From the cell containing the given text, extract its center point as [X, Y] coordinate. 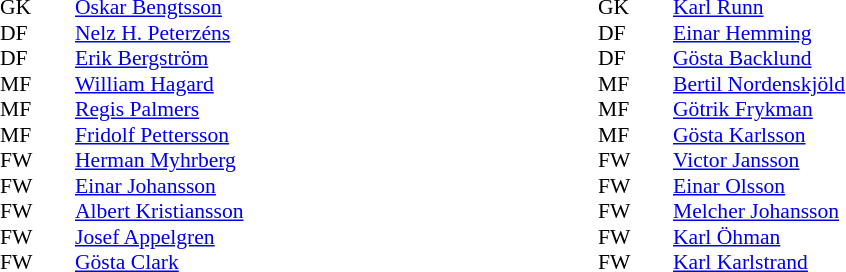
Erik Bergström [159, 59]
Götrik Frykman [759, 109]
Victor Jansson [759, 161]
Karl Öhman [759, 237]
Gösta Karlsson [759, 135]
William Hagard [159, 84]
Josef Appelgren [159, 237]
Einar Hemming [759, 33]
Einar Olsson [759, 186]
Gösta Backlund [759, 59]
Bertil Nordenskjöld [759, 84]
Melcher Johansson [759, 211]
Herman Myhrberg [159, 161]
Nelz H. Peterzéns [159, 33]
Albert Kristiansson [159, 211]
Einar Johansson [159, 186]
Regis Palmers [159, 109]
Fridolf Pettersson [159, 135]
